Provide the (x, y) coordinate of the cell's center where the given text is located.  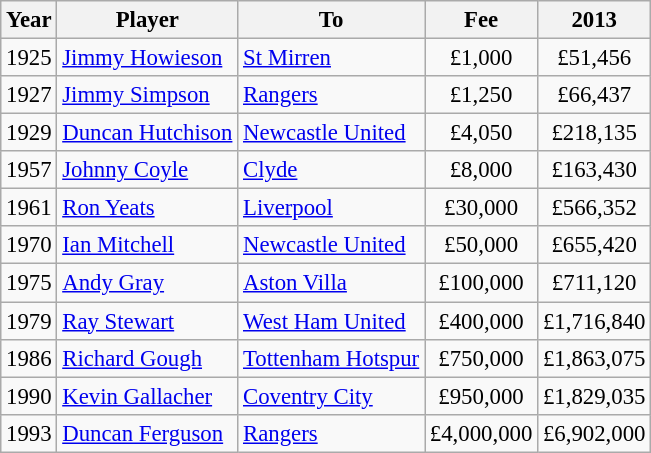
1927 (29, 95)
Kevin Gallacher (148, 396)
West Ham United (332, 321)
£1,716,840 (594, 321)
1929 (29, 133)
£218,135 (594, 133)
Liverpool (332, 208)
1990 (29, 396)
£1,829,035 (594, 396)
Jimmy Howieson (148, 58)
£66,437 (594, 95)
£1,863,075 (594, 358)
£4,000,000 (480, 433)
£50,000 (480, 245)
Ray Stewart (148, 321)
Player (148, 20)
Duncan Ferguson (148, 433)
2013 (594, 20)
Aston Villa (332, 283)
Ron Yeats (148, 208)
£1,250 (480, 95)
Year (29, 20)
£30,000 (480, 208)
£566,352 (594, 208)
1986 (29, 358)
1925 (29, 58)
£51,456 (594, 58)
£655,420 (594, 245)
1957 (29, 170)
1970 (29, 245)
£8,000 (480, 170)
1961 (29, 208)
£400,000 (480, 321)
£4,050 (480, 133)
Duncan Hutchison (148, 133)
£100,000 (480, 283)
1975 (29, 283)
St Mirren (332, 58)
£950,000 (480, 396)
To (332, 20)
1979 (29, 321)
Ian Mitchell (148, 245)
Andy Gray (148, 283)
£163,430 (594, 170)
Johnny Coyle (148, 170)
Richard Gough (148, 358)
£1,000 (480, 58)
£6,902,000 (594, 433)
Coventry City (332, 396)
Jimmy Simpson (148, 95)
Fee (480, 20)
£750,000 (480, 358)
Clyde (332, 170)
£711,120 (594, 283)
Tottenham Hotspur (332, 358)
1993 (29, 433)
